Determine the (x, y) coordinate at the center of the cell enclosing the given text.  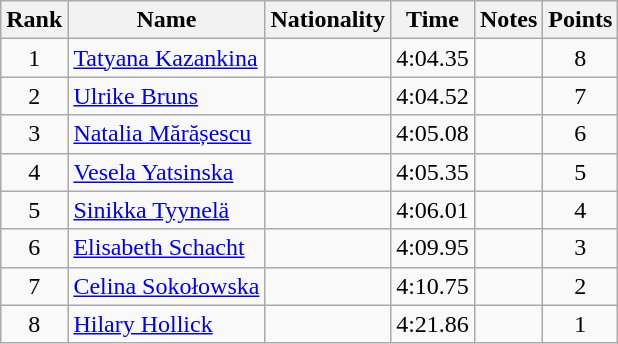
Time (433, 20)
Hilary Hollick (166, 324)
4:06.01 (433, 210)
Ulrike Bruns (166, 96)
4:09.95 (433, 248)
Notes (508, 20)
Name (166, 20)
Elisabeth Schacht (166, 248)
Nationality (328, 20)
Rank (34, 20)
4:04.52 (433, 96)
4:21.86 (433, 324)
4:05.35 (433, 172)
Sinikka Tyynelä (166, 210)
Natalia Mărășescu (166, 134)
Vesela Yatsinska (166, 172)
4:10.75 (433, 286)
Tatyana Kazankina (166, 58)
Points (580, 20)
4:05.08 (433, 134)
4:04.35 (433, 58)
Celina Sokołowska (166, 286)
